Extract the [X, Y] coordinate from the center of the cell holding the provided text.  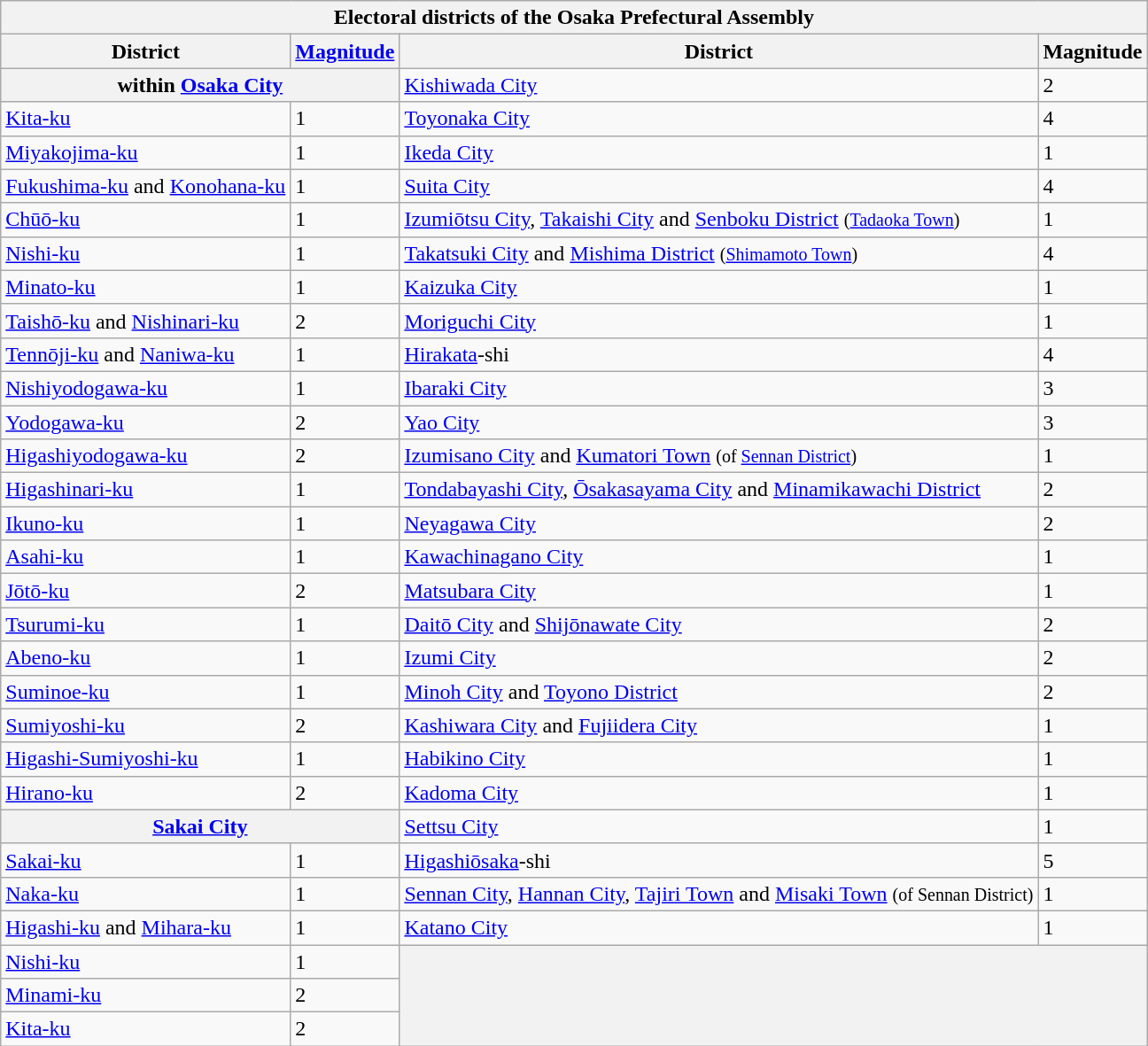
Suita City [719, 186]
Sakai-ku [145, 860]
Yao City [719, 422]
Izumiōtsu City, Takaishi City and Senboku District (Tadaoka Town) [719, 220]
Habikino City [719, 759]
Jōtō-ku [145, 591]
Suminoe-ku [145, 692]
Kadoma City [719, 793]
Nishiyodogawa-ku [145, 388]
Chūō-ku [145, 220]
Hirano-ku [145, 793]
Kishiwada City [719, 85]
Kawachinagano City [719, 557]
Higashinari-ku [145, 490]
Higashiyodogawa-ku [145, 456]
Miyakojima-ku [145, 152]
Ikeda City [719, 152]
Daitō City and Shijōnawate City [719, 624]
Higashiōsaka-shi [719, 860]
Tennōji-ku and Naniwa-ku [145, 354]
Abeno-ku [145, 658]
Sennan City, Hannan City, Tajiri Town and Misaki Town (of Sennan District) [719, 894]
Toyonaka City [719, 119]
Sumiyoshi-ku [145, 725]
Kashiwara City and Fujiidera City [719, 725]
Moriguchi City [719, 321]
Naka-ku [145, 894]
Sakai City [200, 826]
Hirakata-shi [719, 354]
Neyagawa City [719, 523]
Asahi-ku [145, 557]
5 [1093, 860]
Izumisano City and Kumatori Town (of Sennan District) [719, 456]
Kaizuka City [719, 287]
Higashi-ku and Mihara-ku [145, 927]
Ikuno-ku [145, 523]
Higashi-Sumiyoshi-ku [145, 759]
Tsurumi-ku [145, 624]
Matsubara City [719, 591]
within Osaka City [200, 85]
Yodogawa-ku [145, 422]
Minami-ku [145, 996]
Fukushima-ku and Konohana-ku [145, 186]
Katano City [719, 927]
Minoh City and Toyono District [719, 692]
Taishō-ku and Nishinari-ku [145, 321]
Settsu City [719, 826]
Ibaraki City [719, 388]
Electoral districts of the Osaka Prefectural Assembly [574, 18]
Tondabayashi City, Ōsakasayama City and Minamikawachi District [719, 490]
Minato-ku [145, 287]
Izumi City [719, 658]
Takatsuki City and Mishima District (Shimamoto Town) [719, 253]
